For the text-containing cell, return its midpoint in (X, Y) coordinate format. 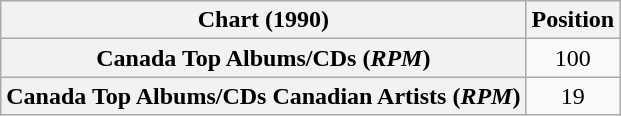
19 (573, 96)
Chart (1990) (264, 20)
Canada Top Albums/CDs (RPM) (264, 58)
Position (573, 20)
100 (573, 58)
Canada Top Albums/CDs Canadian Artists (RPM) (264, 96)
